Return the [X, Y] coordinate for the center point of the cell that contains the specified text.  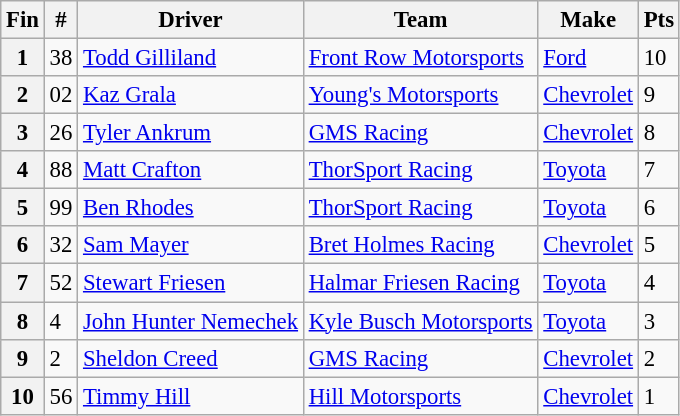
Bret Holmes Racing [420, 245]
Ben Rhodes [191, 208]
John Hunter Nemechek [191, 321]
Stewart Friesen [191, 283]
Fin [23, 20]
Team [420, 20]
Front Row Motorsports [420, 58]
88 [60, 170]
56 [60, 396]
Tyler Ankrum [191, 133]
Pts [658, 20]
38 [60, 58]
Sam Mayer [191, 245]
Ford [588, 58]
Kyle Busch Motorsports [420, 321]
Halmar Friesen Racing [420, 283]
Kaz Grala [191, 95]
Timmy Hill [191, 396]
52 [60, 283]
Hill Motorsports [420, 396]
Sheldon Creed [191, 358]
Matt Crafton [191, 170]
32 [60, 245]
Todd Gilliland [191, 58]
99 [60, 208]
02 [60, 95]
# [60, 20]
26 [60, 133]
Make [588, 20]
Young's Motorsports [420, 95]
Driver [191, 20]
